Return the [X, Y] coordinate for the center point of the cell that contains the specified text.  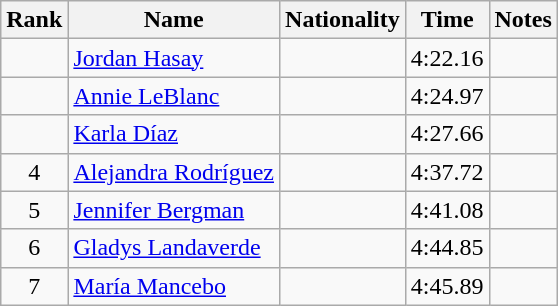
4:24.97 [447, 96]
Nationality [343, 20]
Jordan Hasay [174, 58]
4:45.89 [447, 286]
Name [174, 20]
Time [447, 20]
Annie LeBlanc [174, 96]
4:22.16 [447, 58]
7 [34, 286]
Gladys Landaverde [174, 248]
4:41.08 [447, 210]
Rank [34, 20]
María Mancebo [174, 286]
4:44.85 [447, 248]
4:37.72 [447, 172]
Notes [523, 20]
5 [34, 210]
Karla Díaz [174, 134]
6 [34, 248]
Jennifer Bergman [174, 210]
4 [34, 172]
4:27.66 [447, 134]
Alejandra Rodríguez [174, 172]
